Find where the given text appears and provide that cell's center as [X, Y] coordinate. 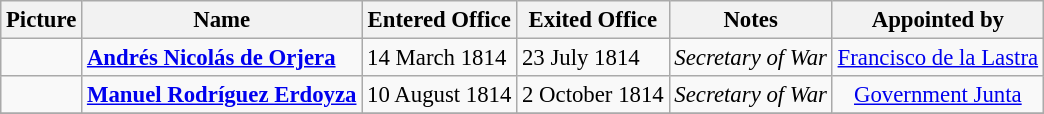
Andrés Nicolás de Orjera [222, 58]
Notes [750, 20]
Manuel Rodríguez Erdoyza [222, 95]
Appointed by [938, 20]
14 March 1814 [440, 58]
2 October 1814 [593, 95]
10 August 1814 [440, 95]
Entered Office [440, 20]
Francisco de la Lastra [938, 58]
Picture [42, 20]
23 July 1814 [593, 58]
Government Junta [938, 95]
Name [222, 20]
Exited Office [593, 20]
